Return the [x, y] coordinate for the center point of the cell that contains the specified text.  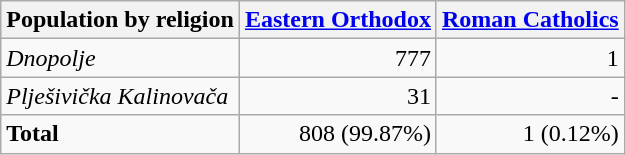
Plješivička Kalinovača [120, 96]
1 (0.12%) [530, 134]
808 (99.87%) [338, 134]
- [530, 96]
Population by religion [120, 20]
1 [530, 58]
Dnopolje [120, 58]
31 [338, 96]
Roman Catholics [530, 20]
Eastern Orthodox [338, 20]
Total [120, 134]
777 [338, 58]
